Capture the cell that displays the provided text and extract its (x, y) central coordinate. 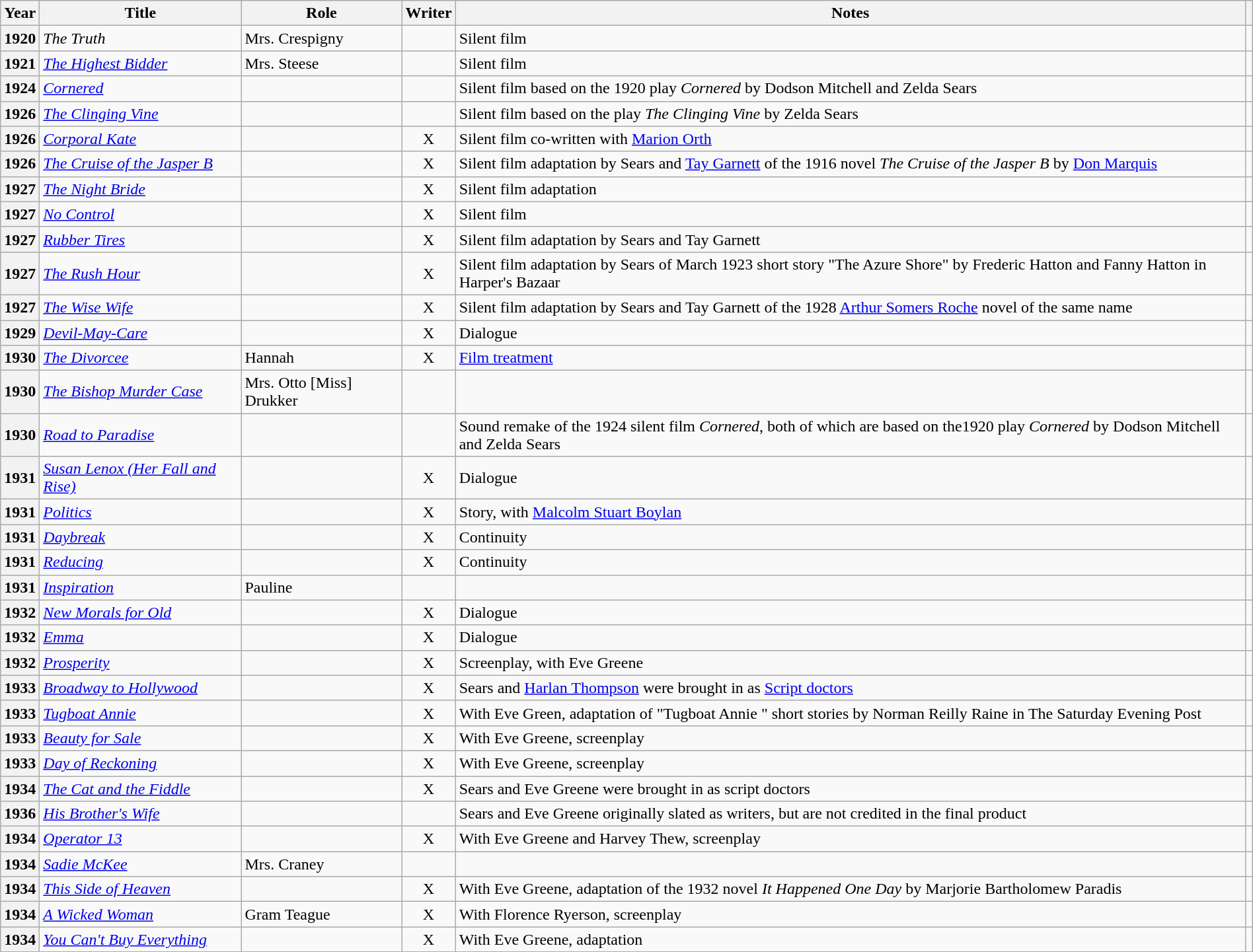
Day of Reckoning (140, 763)
Sears and Harlan Thompson were brought in as Script doctors (850, 688)
Emma (140, 638)
Mrs. Craney (321, 864)
You Can't Buy Everything (140, 939)
Silent film adaptation (850, 189)
Politics (140, 512)
Silent film adaptation by Sears and Tay Garnett of the 1928 Arthur Somers Roche novel of the same name (850, 307)
Susan Lenox (Her Fall and Rise) (140, 478)
A Wicked Woman (140, 914)
Pauline (321, 587)
Beauty for Sale (140, 738)
1921 (20, 63)
With Eve Green, adaptation of "Tugboat Annie " short stories by Norman Reilly Raine in The Saturday Evening Post (850, 713)
Title (140, 13)
Prosperity (140, 663)
Mrs. Crespigny (321, 38)
Corporal Kate (140, 139)
With Eve Greene, adaptation (850, 939)
The Rush Hour (140, 274)
Tugboat Annie (140, 713)
Sound remake of the 1924 silent film Cornered, both of which are based on the1920 play Cornered by Dodson Mitchell and Zelda Sears (850, 435)
Hannah (321, 358)
Inspiration (140, 587)
Writer (428, 13)
Film treatment (850, 358)
Broadway to Hollywood (140, 688)
Silent film co-written with Marion Orth (850, 139)
Sears and Eve Greene were brought in as script doctors (850, 788)
Silent film adaptation by Sears and Tay Garnett (850, 239)
1920 (20, 38)
Gram Teague (321, 914)
The Bishop Murder Case (140, 392)
Operator 13 (140, 839)
The Night Bride (140, 189)
With Eve Greene, adaptation of the 1932 novel It Happened One Day by Marjorie Bartholomew Paradis (850, 889)
The Cat and the Fiddle (140, 788)
Story, with Malcolm Stuart Boylan (850, 512)
1929 (20, 332)
With Florence Ryerson, screenplay (850, 914)
Reducing (140, 562)
Screenplay, with Eve Greene (850, 663)
Sears and Eve Greene originally slated as writers, but are not credited in the final product (850, 814)
Notes (850, 13)
1936 (20, 814)
The Clinging Vine (140, 114)
His Brother's Wife (140, 814)
With Eve Greene and Harvey Thew, screenplay (850, 839)
Mrs. Steese (321, 63)
New Morals for Old (140, 612)
Cornered (140, 89)
No Control (140, 214)
Silent film adaptation by Sears and Tay Garnett of the 1916 novel The Cruise of the Jasper B by Don Marquis (850, 164)
Silent film adaptation by Sears of March 1923 short story "The Azure Shore" by Frederic Hatton and Fanny Hatton in Harper's Bazaar (850, 274)
Role (321, 13)
The Cruise of the Jasper B (140, 164)
Silent film based on the play The Clinging Vine by Zelda Sears (850, 114)
Silent film based on the 1920 play Cornered by Dodson Mitchell and Zelda Sears (850, 89)
Rubber Tires (140, 239)
The Divorcee (140, 358)
The Truth (140, 38)
Sadie McKee (140, 864)
Year (20, 13)
This Side of Heaven (140, 889)
Devil-May-Care (140, 332)
Road to Paradise (140, 435)
The Highest Bidder (140, 63)
The Wise Wife (140, 307)
Daybreak (140, 537)
1924 (20, 89)
Mrs. Otto [Miss] Drukker (321, 392)
